Identify which cell holds the provided text, then report its [X, Y] central coordinate. 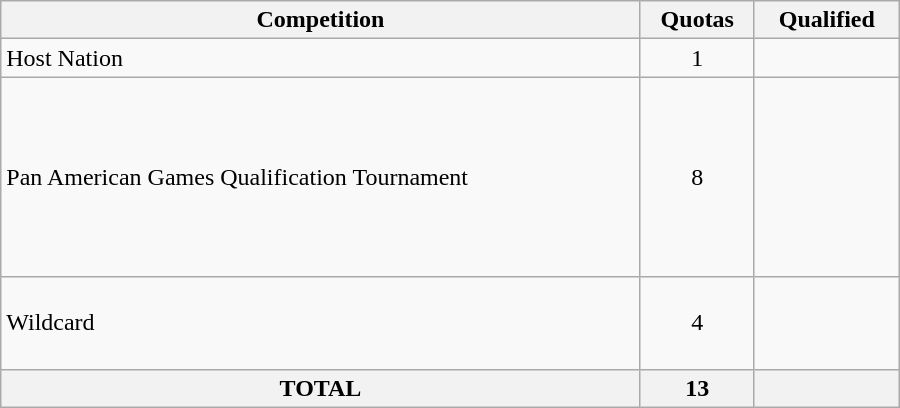
13 [697, 388]
4 [697, 323]
Quotas [697, 20]
Host Nation [320, 58]
Competition [320, 20]
Qualified [826, 20]
TOTAL [320, 388]
Pan American Games Qualification Tournament [320, 177]
8 [697, 177]
Wildcard [320, 323]
1 [697, 58]
